Pinpoint the cell where the given text exists, returning its [X, Y] midpoint coordinate. 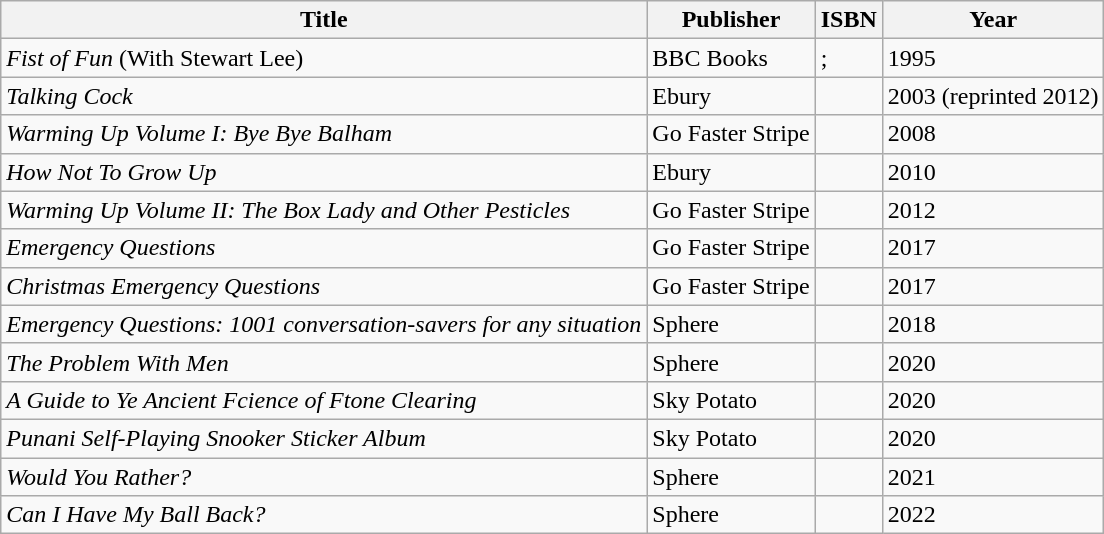
Christmas Emergency Questions [324, 286]
Would You Rather? [324, 477]
1995 [993, 58]
2021 [993, 477]
Talking Cock [324, 96]
; [848, 58]
Title [324, 20]
2010 [993, 172]
2003 (reprinted 2012) [993, 96]
How Not To Grow Up [324, 172]
2012 [993, 210]
Warming Up Volume II: The Box Lady and Other Pesticles [324, 210]
A Guide to Ye Ancient Fcience of Ftone Clearing [324, 400]
Year [993, 20]
2022 [993, 515]
Warming Up Volume I: Bye Bye Balham [324, 134]
Fist of Fun (With Stewart Lee) [324, 58]
Emergency Questions [324, 248]
BBC Books [731, 58]
Publisher [731, 20]
Can I Have My Ball Back? [324, 515]
2018 [993, 324]
Emergency Questions: 1001 conversation-savers for any situation [324, 324]
2008 [993, 134]
ISBN [848, 20]
Punani Self-Playing Snooker Sticker Album [324, 438]
The Problem With Men [324, 362]
